Output the [x, y] coordinate of the center of the cell containing the given text.  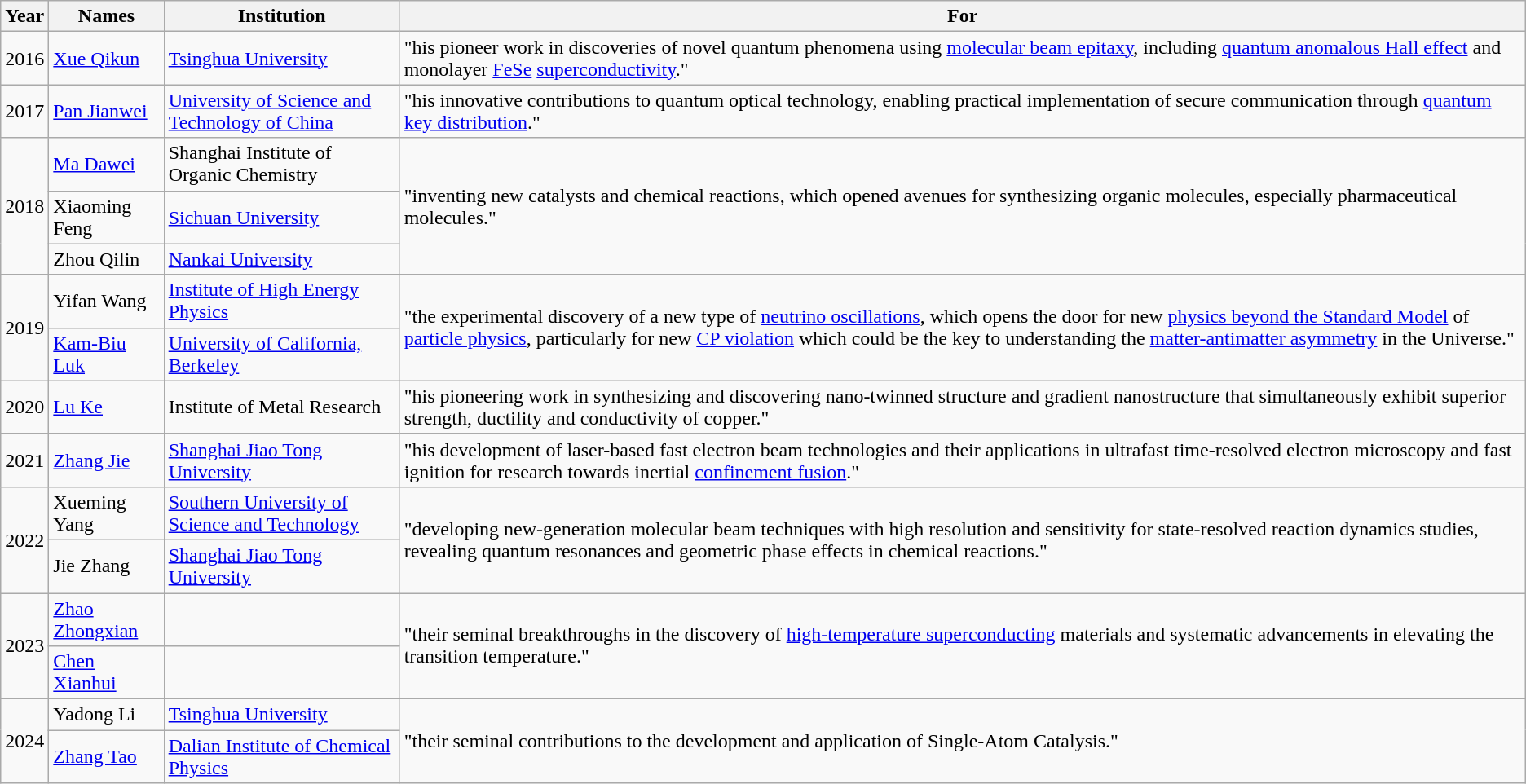
Institute of High Energy Physics [282, 302]
University of Science and Technology of China [282, 111]
Southern University of Science and Technology [282, 513]
University of California, Berkeley [282, 354]
Jie Zhang [106, 566]
For [962, 16]
Xiaoming Feng [106, 217]
Sichuan University [282, 217]
Ma Dawei [106, 165]
Zhang Jie [106, 460]
2024 [24, 742]
Names [106, 16]
2023 [24, 646]
Xue Qikun [106, 59]
2021 [24, 460]
2016 [24, 59]
Institute of Metal Research [282, 407]
2018 [24, 206]
Nankai University [282, 259]
Kam-Biu Luk [106, 354]
Zhao Zhongxian [106, 619]
2019 [24, 328]
Zhou Qilin [106, 259]
Shanghai Institute of Organic Chemistry [282, 165]
"their seminal contributions to the development and application of Single-Atom Catalysis." [962, 742]
Pan Jianwei [106, 111]
Lu Ke [106, 407]
Yifan Wang [106, 302]
2022 [24, 540]
Zhang Tao [106, 756]
Dalian Institute of Chemical Physics [282, 756]
Institution [282, 16]
2017 [24, 111]
2020 [24, 407]
Year [24, 16]
Xueming Yang [106, 513]
"inventing new catalysts and chemical reactions, which opened avenues for synthesizing organic molecules, especially pharmaceutical molecules." [962, 206]
Chen Xianhui [106, 673]
Yadong Li [106, 715]
